Detect which cell encompasses the target text, then output its (X, Y) center coordinate. 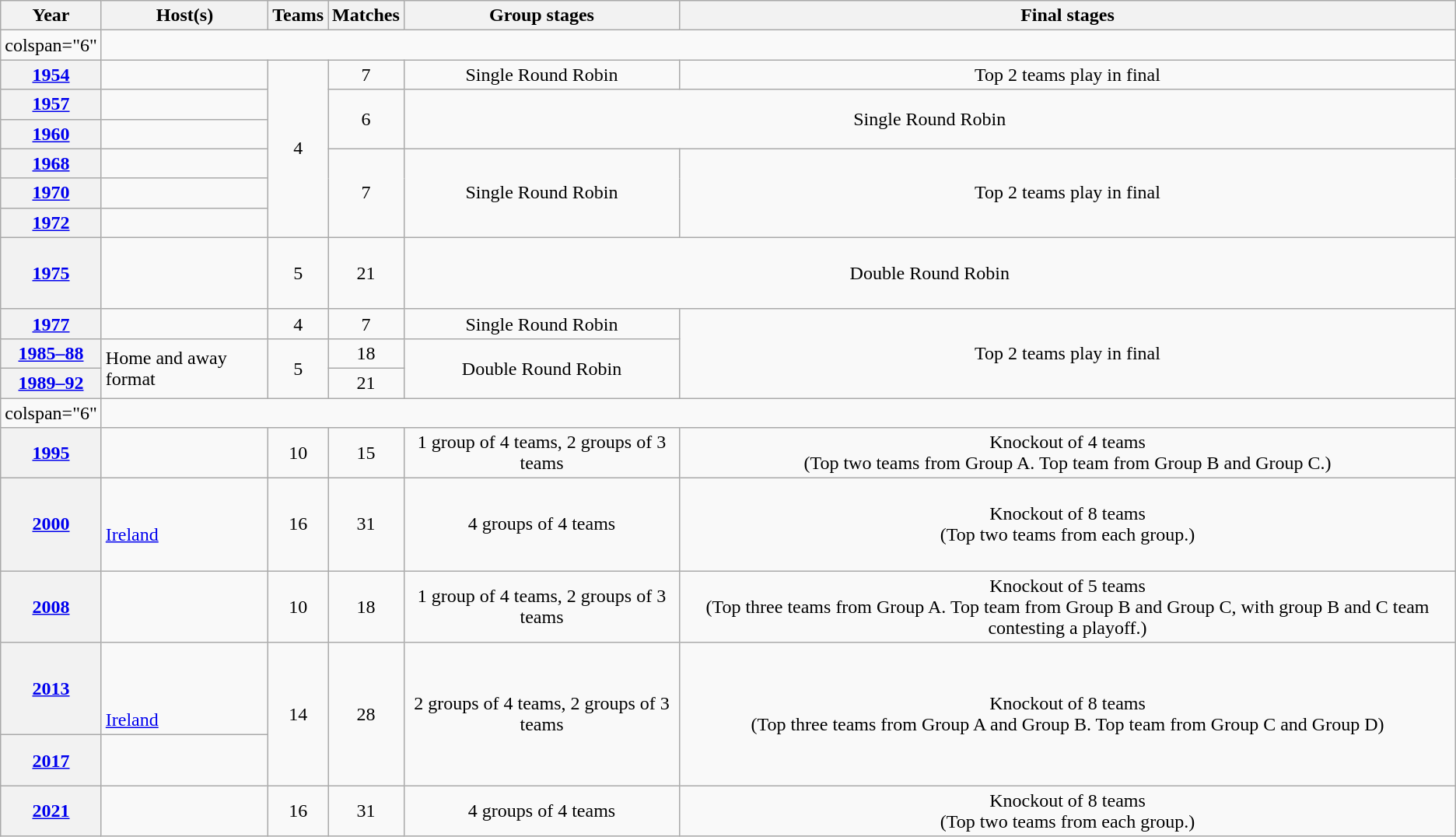
2021 (51, 811)
1968 (51, 163)
Matches (366, 16)
Knockout of 4 teams(Top two teams from Group A. Top team from Group B and Group C.) (1068, 453)
Group stages (541, 16)
Host(s) (184, 16)
2 groups of 4 teams, 2 groups of 3 teams (541, 714)
1954 (51, 75)
2013 (51, 689)
Year (51, 16)
6 (366, 119)
2000 (51, 524)
2008 (51, 607)
1985–88 (51, 353)
Knockout of 5 teams(Top three teams from Group A. Top team from Group B and Group C, with group B and C team contesting a playoff.) (1068, 607)
1970 (51, 193)
1977 (51, 324)
Knockout of 8 teams(Top three teams from Group A and Group B. Top team from Group C and Group D) (1068, 714)
Final stages (1068, 16)
1995 (51, 453)
1960 (51, 134)
2017 (51, 761)
Teams (299, 16)
1989–92 (51, 383)
1975 (51, 273)
14 (299, 714)
15 (366, 453)
1957 (51, 104)
28 (366, 714)
Home and away format (184, 368)
1972 (51, 222)
